Scan for the cell matching the given text and deliver its (X, Y) coordinate at center. 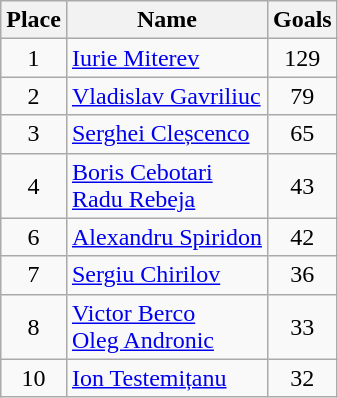
79 (302, 96)
8 (34, 326)
Vladislav Gavriliuc (166, 96)
Alexandru Spiridon (166, 237)
42 (302, 237)
Boris Cebotari Radu Rebeja (166, 186)
32 (302, 378)
Iurie Miterev (166, 58)
65 (302, 134)
6 (34, 237)
4 (34, 186)
1 (34, 58)
2 (34, 96)
3 (34, 134)
10 (34, 378)
43 (302, 186)
Name (166, 20)
129 (302, 58)
36 (302, 275)
Victor Berco Oleg Andronic (166, 326)
Sergiu Chirilov (166, 275)
7 (34, 275)
Goals (302, 20)
Ion Testemițanu (166, 378)
Serghei Cleșcenco (166, 134)
33 (302, 326)
Place (34, 20)
